Determine the (x, y) coordinate at the center of the cell enclosing the given text.  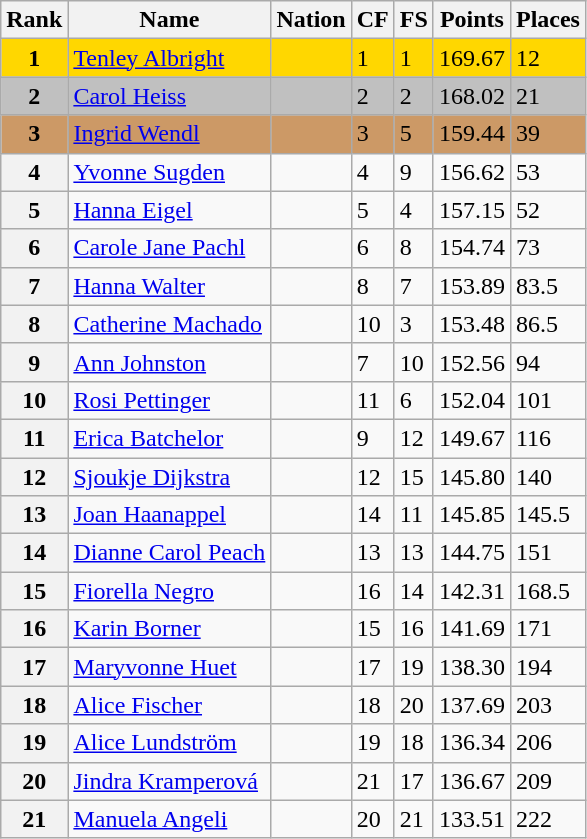
136.67 (472, 781)
Manuela Angeli (170, 819)
141.69 (472, 629)
Carole Jane Pachl (170, 248)
Joan Haanappel (170, 515)
Maryvonne Huet (170, 667)
Hanna Eigel (170, 210)
168.5 (548, 591)
86.5 (548, 324)
142.31 (472, 591)
Rosi Pettinger (170, 400)
94 (548, 362)
116 (548, 438)
Ingrid Wendl (170, 134)
156.62 (472, 172)
Sjoukje Dijkstra (170, 477)
152.56 (472, 362)
CF (372, 20)
137.69 (472, 705)
52 (548, 210)
169.67 (472, 58)
152.04 (472, 400)
73 (548, 248)
222 (548, 819)
140 (548, 477)
159.44 (472, 134)
Alice Fischer (170, 705)
Erica Batchelor (170, 438)
136.34 (472, 743)
Catherine Machado (170, 324)
203 (548, 705)
Dianne Carol Peach (170, 553)
101 (548, 400)
154.74 (472, 248)
53 (548, 172)
Name (170, 20)
144.75 (472, 553)
151 (548, 553)
Rank (34, 20)
FS (414, 20)
153.89 (472, 286)
Carol Heiss (170, 96)
Tenley Albright (170, 58)
133.51 (472, 819)
209 (548, 781)
145.85 (472, 515)
Jindra Kramperová (170, 781)
Points (472, 20)
Fiorella Negro (170, 591)
39 (548, 134)
Karin Borner (170, 629)
194 (548, 667)
171 (548, 629)
Yvonne Sugden (170, 172)
Hanna Walter (170, 286)
145.80 (472, 477)
145.5 (548, 515)
Nation (311, 20)
Alice Lundström (170, 743)
83.5 (548, 286)
138.30 (472, 667)
Places (548, 20)
Ann Johnston (170, 362)
206 (548, 743)
153.48 (472, 324)
157.15 (472, 210)
168.02 (472, 96)
149.67 (472, 438)
